Capture the cell that displays the provided text and extract its (X, Y) central coordinate. 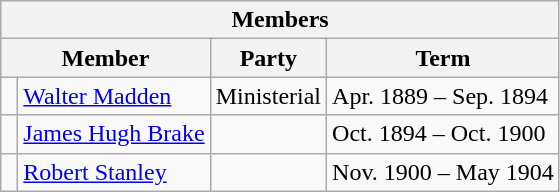
Term (444, 58)
Oct. 1894 – Oct. 1900 (444, 134)
Member (106, 58)
Apr. 1889 – Sep. 1894 (444, 96)
Walter Madden (114, 96)
Members (280, 20)
Ministerial (268, 96)
Party (268, 58)
Nov. 1900 – May 1904 (444, 172)
Robert Stanley (114, 172)
James Hugh Brake (114, 134)
